Determine the [X, Y] coordinate at the center of the cell enclosing the given text.  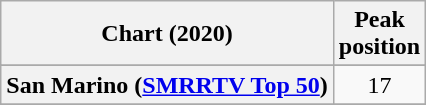
Chart (2020) [168, 34]
Peakposition [379, 34]
San Marino (SMRRTV Top 50) [168, 85]
17 [379, 85]
